Return the [x, y] coordinate for the center point of the cell that contains the specified text.  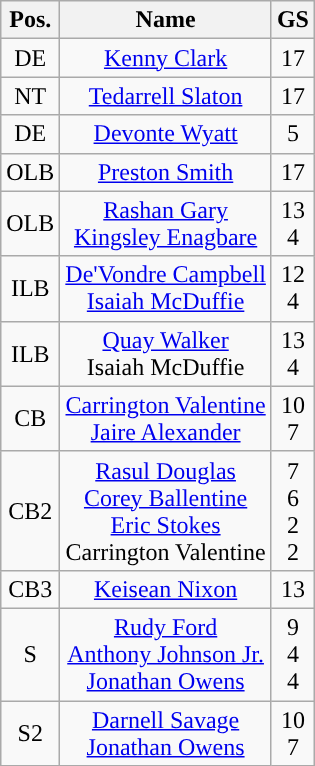
Quay WalkerIsaiah McDuffie [166, 354]
CB [30, 418]
7622 [292, 510]
Tedarrell Slaton [166, 96]
CB2 [30, 510]
Pos. [30, 20]
De'Vondre CampbellIsaiah McDuffie [166, 288]
124 [292, 288]
Preston Smith [166, 172]
Rasul DouglasCorey BallentineEric StokesCarrington Valentine [166, 510]
Rudy FordAnthony Johnson Jr.Jonathan Owens [166, 654]
Keisean Nixon [166, 589]
Carrington ValentineJaire Alexander [166, 418]
5 [292, 134]
Kenny Clark [166, 58]
CB3 [30, 589]
13 [292, 589]
Rashan GaryKingsley Enagbare [166, 224]
NT [30, 96]
S2 [30, 732]
Name [166, 20]
Darnell SavageJonathan Owens [166, 732]
GS [292, 20]
944 [292, 654]
Devonte Wyatt [166, 134]
S [30, 654]
